Capture the cell that displays the provided text and extract its (X, Y) central coordinate. 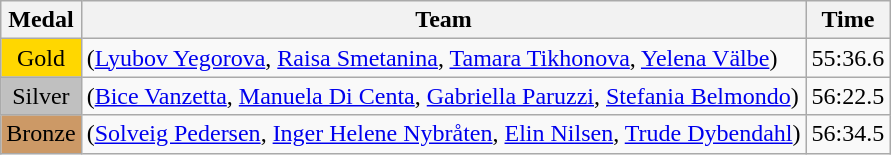
Time (848, 20)
55:36.6 (848, 58)
(Solveig Pedersen, Inger Helene Nybråten, Elin Nilsen, Trude Dybendahl) (444, 134)
56:34.5 (848, 134)
Bronze (41, 134)
Gold (41, 58)
(Bice Vanzetta, Manuela Di Centa, Gabriella Paruzzi, Stefania Belmondo) (444, 96)
Medal (41, 20)
Team (444, 20)
Silver (41, 96)
56:22.5 (848, 96)
(Lyubov Yegorova, Raisa Smetanina, Tamara Tikhonova, Yelena Välbe) (444, 58)
